Extract the [X, Y] coordinate from the center of the cell holding the provided text.  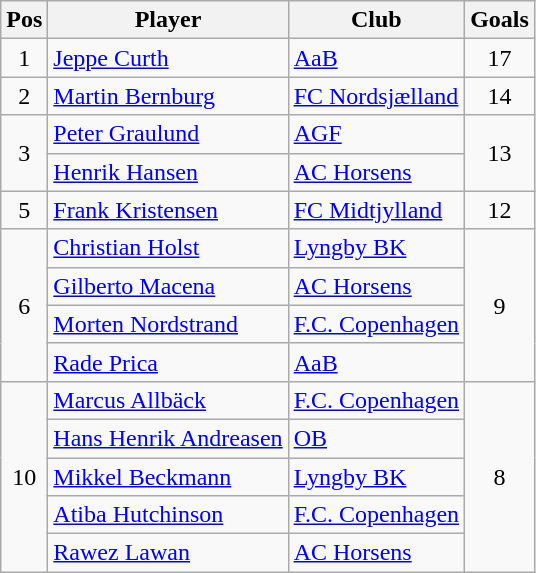
Mikkel Beckmann [168, 477]
14 [500, 96]
Rawez Lawan [168, 553]
2 [24, 96]
12 [500, 210]
Jeppe Curth [168, 58]
Gilberto Macena [168, 286]
5 [24, 210]
Rade Prica [168, 362]
Player [168, 20]
1 [24, 58]
8 [500, 476]
OB [376, 438]
Martin Bernburg [168, 96]
6 [24, 305]
Morten Nordstrand [168, 324]
Pos [24, 20]
Marcus Allbäck [168, 400]
Hans Henrik Andreasen [168, 438]
Christian Holst [168, 248]
Frank Kristensen [168, 210]
FC Midtjylland [376, 210]
Goals [500, 20]
Atiba Hutchinson [168, 515]
13 [500, 153]
9 [500, 305]
AGF [376, 134]
Henrik Hansen [168, 172]
Peter Graulund [168, 134]
17 [500, 58]
FC Nordsjælland [376, 96]
10 [24, 476]
Club [376, 20]
3 [24, 153]
